Provide the (x, y) coordinate of the cell's center where the given text is located.  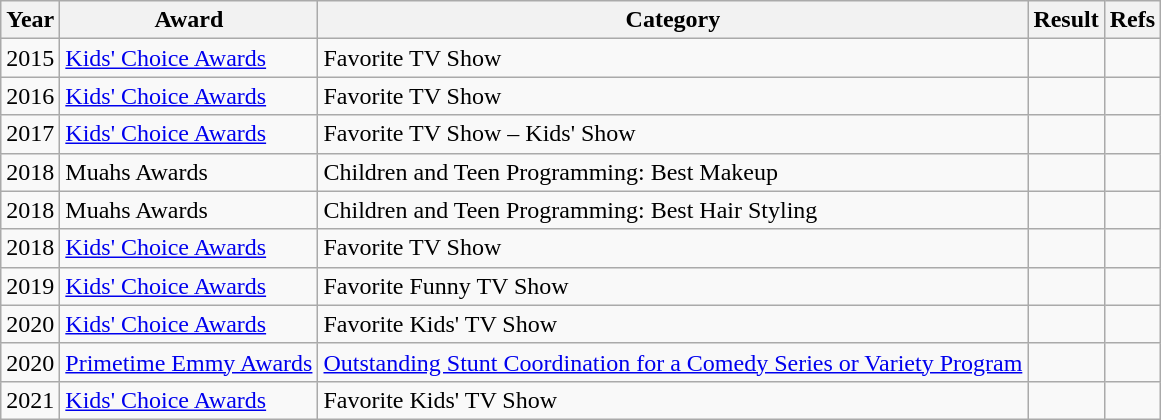
Award (189, 20)
Category (673, 20)
Favorite Funny TV Show (673, 286)
Children and Teen Programming: Best Hair Styling (673, 210)
Refs (1132, 20)
2017 (30, 134)
Outstanding Stunt Coordination for a Comedy Series or Variety Program (673, 362)
2021 (30, 400)
2016 (30, 96)
Primetime Emmy Awards (189, 362)
2015 (30, 58)
2019 (30, 286)
Children and Teen Programming: Best Makeup (673, 172)
Result (1066, 20)
Year (30, 20)
Favorite TV Show – Kids' Show (673, 134)
